Search for the cell housing the specified text and yield its (x, y) center coordinate. 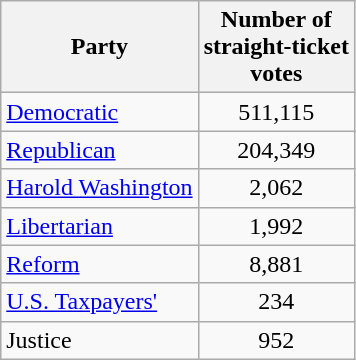
952 (276, 340)
Number ofstraight-ticketvotes (276, 47)
Party (100, 47)
Republican (100, 150)
511,115 (276, 112)
Reform (100, 264)
Libertarian (100, 226)
2,062 (276, 188)
1,992 (276, 226)
Democratic (100, 112)
234 (276, 302)
Justice (100, 340)
U.S. Taxpayers' (100, 302)
Harold Washington (100, 188)
204,349 (276, 150)
8,881 (276, 264)
